Scan for the cell matching the given text and deliver its (X, Y) coordinate at center. 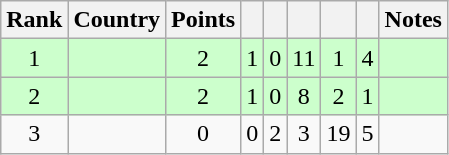
11 (304, 58)
Rank (34, 20)
4 (368, 58)
Points (204, 20)
Notes (413, 20)
Country (117, 20)
8 (304, 96)
19 (338, 134)
5 (368, 134)
